From the cell containing the given text, extract its center point as (X, Y) coordinate. 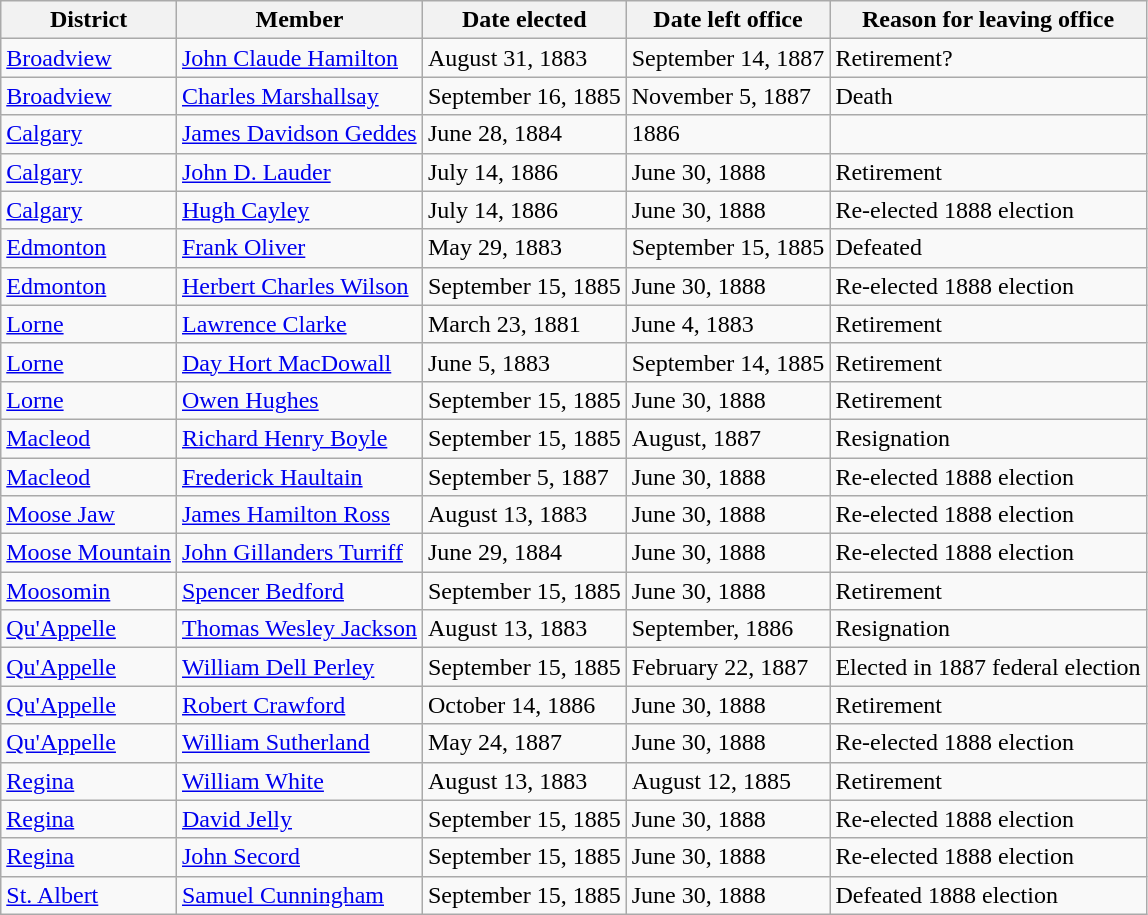
District (89, 20)
John Secord (299, 857)
May 24, 1887 (524, 743)
John Gillanders Turriff (299, 553)
Date left office (728, 20)
March 23, 1881 (524, 324)
Moose Jaw (89, 515)
Moosomin (89, 591)
September 14, 1885 (728, 362)
Date elected (524, 20)
St. Albert (89, 895)
Frank Oliver (299, 248)
Herbert Charles Wilson (299, 286)
1886 (728, 134)
Defeated 1888 election (988, 895)
August, 1887 (728, 438)
Robert Crawford (299, 705)
Defeated (988, 248)
June 28, 1884 (524, 134)
June 29, 1884 (524, 553)
September 16, 1885 (524, 96)
May 29, 1883 (524, 248)
William White (299, 781)
Reason for leaving office (988, 20)
John Claude Hamilton (299, 58)
Elected in 1887 federal election (988, 667)
Richard Henry Boyle (299, 438)
September 14, 1887 (728, 58)
September, 1886 (728, 629)
David Jelly (299, 819)
Spencer Bedford (299, 591)
Day Hort MacDowall (299, 362)
Samuel Cunningham (299, 895)
September 5, 1887 (524, 477)
Frederick Haultain (299, 477)
Hugh Cayley (299, 210)
Lawrence Clarke (299, 324)
August 31, 1883 (524, 58)
Moose Mountain (89, 553)
February 22, 1887 (728, 667)
Member (299, 20)
Charles Marshallsay (299, 96)
October 14, 1886 (524, 705)
James Hamilton Ross (299, 515)
William Dell Perley (299, 667)
James Davidson Geddes (299, 134)
November 5, 1887 (728, 96)
Owen Hughes (299, 400)
Thomas Wesley Jackson (299, 629)
June 5, 1883 (524, 362)
William Sutherland (299, 743)
June 4, 1883 (728, 324)
Death (988, 96)
August 12, 1885 (728, 781)
Retirement? (988, 58)
John D. Lauder (299, 172)
